Detect which cell encompasses the target text, then output its (x, y) center coordinate. 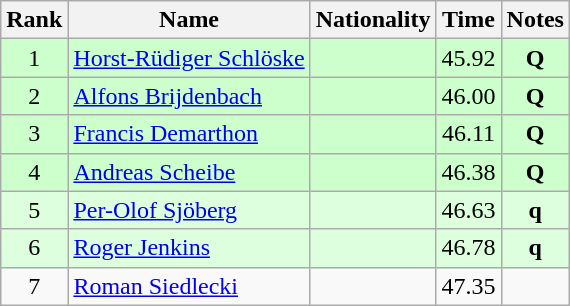
46.11 (468, 134)
Alfons Brijdenbach (189, 96)
Notes (535, 20)
Per-Olof Sjöberg (189, 210)
Horst-Rüdiger Schlöske (189, 58)
1 (34, 58)
3 (34, 134)
Roger Jenkins (189, 248)
5 (34, 210)
6 (34, 248)
Nationality (373, 20)
Francis Demarthon (189, 134)
7 (34, 286)
Time (468, 20)
Roman Siedlecki (189, 286)
Rank (34, 20)
45.92 (468, 58)
46.78 (468, 248)
4 (34, 172)
46.63 (468, 210)
Andreas Scheibe (189, 172)
47.35 (468, 286)
2 (34, 96)
46.00 (468, 96)
46.38 (468, 172)
Name (189, 20)
